Locate the cell with the specified text and output its (x, y) center coordinate. 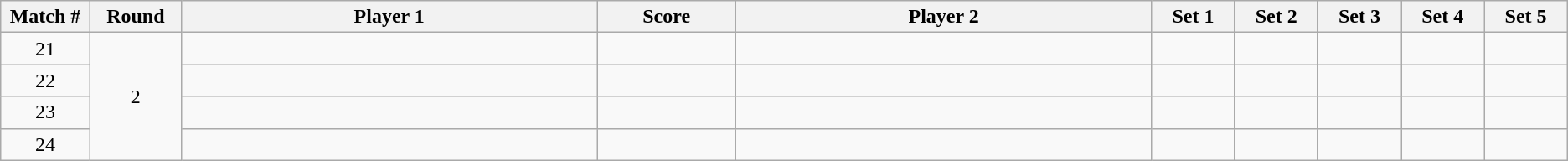
Set 2 (1277, 17)
Set 5 (1526, 17)
Player 1 (389, 17)
24 (45, 144)
21 (45, 49)
Set 3 (1359, 17)
Player 2 (943, 17)
Round (136, 17)
Match # (45, 17)
Set 1 (1193, 17)
23 (45, 112)
2 (136, 96)
Score (667, 17)
22 (45, 80)
Set 4 (1442, 17)
